Locate the cell with the specified text and output its (X, Y) center coordinate. 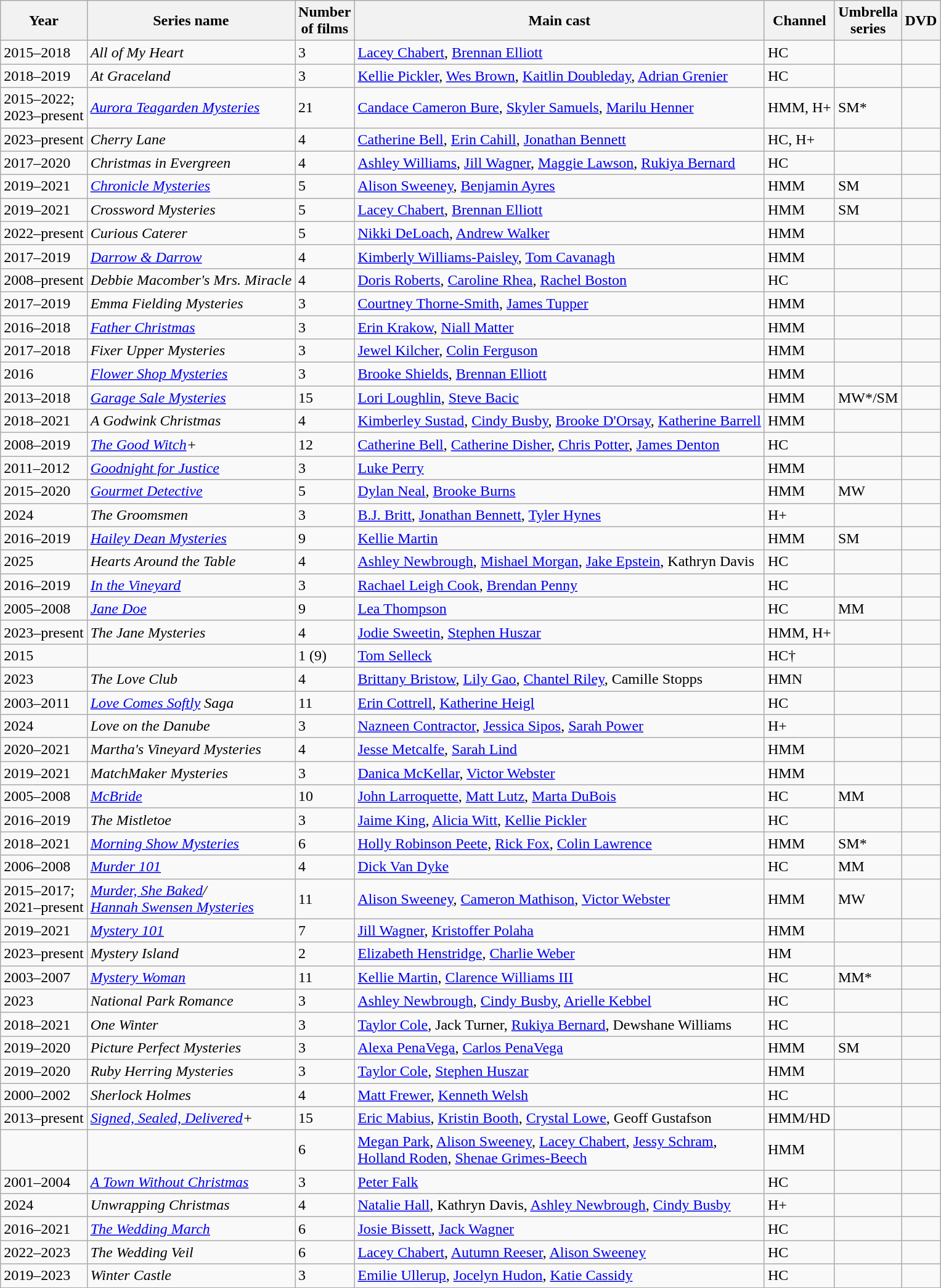
2013–2018 (44, 398)
2017–2018 (44, 351)
Hailey Dean Mysteries (191, 538)
2015 (44, 655)
2025 (44, 562)
2001–2004 (44, 1182)
Emma Fielding Mysteries (191, 303)
2015–2022; 2023–present (44, 107)
The Groomsmen (191, 515)
DVD (921, 21)
Nikki DeLoach, Andrew Walker (560, 233)
Nazneen Contractor, Jessica Sipos, Sarah Power (560, 726)
Jill Wagner, Kristoffer Polaha (560, 930)
MatchMaker Mysteries (191, 773)
Catherine Bell, Erin Cahill, Jonathan Bennett (560, 139)
Year (44, 21)
Ashley Newbrough, Mishael Morgan, Jake Epstein, Kathryn Davis (560, 562)
2018–2019 (44, 76)
Peter Falk (560, 1182)
At Graceland (191, 76)
2 (325, 954)
Sherlock Holmes (191, 1094)
Taylor Cole, Stephen Huszar (560, 1071)
Christmas in Evergreen (191, 163)
2022–present (44, 233)
Dylan Neal, Brooke Burns (560, 491)
HC, H+ (799, 139)
HMN (799, 679)
2016–2021 (44, 1229)
Main cast (560, 21)
Taylor Cole, Jack Turner, Rukiya Bernard, Dewshane Williams (560, 1024)
Lea Thompson (560, 609)
Doris Roberts, Caroline Rhea, Rachel Boston (560, 280)
Kimberley Sustad, Cindy Busby, Brooke D'Orsay, Katherine Barrell (560, 421)
HMM/HD (799, 1118)
McBride (191, 797)
Morning Show Mysteries (191, 843)
Alison Sweeney, Benjamin Ayres (560, 186)
Jewel Kilcher, Colin Ferguson (560, 351)
2013–present (44, 1118)
Kellie Martin (560, 538)
Kellie Pickler, Wes Brown, Kaitlin Doubleday, Adrian Grenier (560, 76)
2000–2002 (44, 1094)
2003–2011 (44, 702)
2020–2021 (44, 750)
Josie Bissett, Jack Wagner (560, 1229)
The Mistletoe (191, 820)
Cherry Lane (191, 139)
2019–2023 (44, 1276)
The Good Witch+ (191, 445)
Natalie Hall, Kathryn Davis, Ashley Newbrough, Cindy Busby (560, 1205)
Alison Sweeney, Cameron Mathison, Victor Webster (560, 899)
Ashley Williams, Jill Wagner, Maggie Lawson, Rukiya Bernard (560, 163)
Erin Krakow, Niall Matter (560, 327)
Curious Caterer (191, 233)
HC† (799, 655)
Goodnight for Justice (191, 468)
Lacey Chabert, Autumn Reeser, Alison Sweeney (560, 1252)
Debbie Macomber's Mrs. Miracle (191, 280)
2016–2018 (44, 327)
Garage Sale Mysteries (191, 398)
Emilie Ullerup, Jocelyn Hudon, Katie Cassidy (560, 1276)
Erin Cottrell, Katherine Heigl (560, 702)
Mystery Island (191, 954)
B.J. Britt, Jonathan Bennett, Tyler Hynes (560, 515)
Series name (191, 21)
Jane Doe (191, 609)
A Godwink Christmas (191, 421)
Winter Castle (191, 1276)
Unwrapping Christmas (191, 1205)
Murder 101 (191, 867)
One Winter (191, 1024)
Fixer Upper Mysteries (191, 351)
Brooke Shields, Brennan Elliott (560, 374)
Father Christmas (191, 327)
Rachael Leigh Cook, Brendan Penny (560, 585)
2008–2019 (44, 445)
Gourmet Detective (191, 491)
2015–2018 (44, 52)
2003–2007 (44, 977)
In the Vineyard (191, 585)
National Park Romance (191, 1001)
Umbrellaseries (868, 21)
Luke Perry (560, 468)
Kimberly Williams-Paisley, Tom Cavanagh (560, 256)
Mystery 101 (191, 930)
Aurora Teagarden Mysteries (191, 107)
Jodie Sweetin, Stephen Huszar (560, 632)
Dick Van Dyke (560, 867)
Holly Robinson Peete, Rick Fox, Colin Lawrence (560, 843)
1 (9) (325, 655)
2015–2020 (44, 491)
Brittany Bristow, Lily Gao, Chantel Riley, Camille Stopps (560, 679)
Alexa PenaVega, Carlos PenaVega (560, 1048)
Darrow & Darrow (191, 256)
10 (325, 797)
A Town Without Christmas (191, 1182)
John Larroquette, Matt Lutz, Marta DuBois (560, 797)
2011–2012 (44, 468)
2022–2023 (44, 1252)
2016 (44, 374)
21 (325, 107)
Flower Shop Mysteries (191, 374)
Jaime King, Alicia Witt, Kellie Pickler (560, 820)
Lori Loughlin, Steve Bacic (560, 398)
Murder, She Baked/Hannah Swensen Mysteries (191, 899)
Jesse Metcalfe, Sarah Lind (560, 750)
Eric Mabius, Kristin Booth, Crystal Lowe, Geoff Gustafson (560, 1118)
7 (325, 930)
Catherine Bell, Catherine Disher, Chris Potter, James Denton (560, 445)
2015–2017; 2021–present (44, 899)
2017–2020 (44, 163)
Crossword Mysteries (191, 210)
Mystery Woman (191, 977)
HM (799, 954)
MM* (868, 977)
2008–present (44, 280)
12 (325, 445)
The Love Club (191, 679)
Chronicle Mysteries (191, 186)
Megan Park, Alison Sweeney, Lacey Chabert, Jessy Schram, Holland Roden, Shenae Grimes-Beech (560, 1151)
Signed, Sealed, Delivered+ (191, 1118)
Tom Selleck (560, 655)
Picture Perfect Mysteries (191, 1048)
The Jane Mysteries (191, 632)
MW*/SM (868, 398)
The Wedding March (191, 1229)
Love on the Danube (191, 726)
Matt Frewer, Kenneth Welsh (560, 1094)
All of My Heart (191, 52)
The Wedding Veil (191, 1252)
Courtney Thorne-Smith, James Tupper (560, 303)
2006–2008 (44, 867)
Ashley Newbrough, Cindy Busby, Arielle Kebbel (560, 1001)
Love Comes Softly Saga (191, 702)
Elizabeth Henstridge, Charlie Weber (560, 954)
Ruby Herring Mysteries (191, 1071)
Martha's Vineyard Mysteries (191, 750)
Danica McKellar, Victor Webster (560, 773)
Hearts Around the Table (191, 562)
Numberof films (325, 21)
Kellie Martin, Clarence Williams III (560, 977)
Channel (799, 21)
Candace Cameron Bure, Skyler Samuels, Marilu Henner (560, 107)
